Scan for the cell matching the given text and deliver its [x, y] coordinate at center. 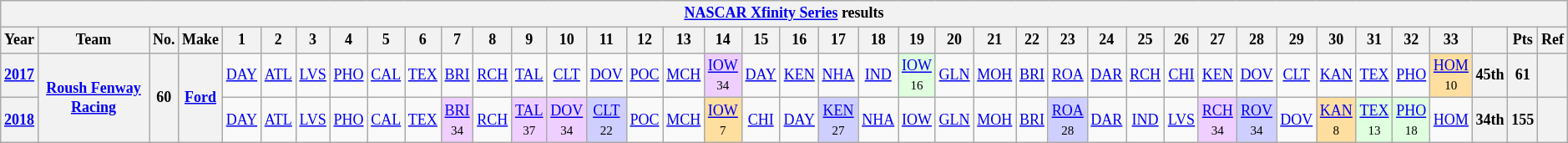
Team [94, 40]
21 [995, 40]
155 [1523, 120]
13 [684, 40]
14 [723, 40]
BRI34 [458, 120]
33 [1451, 40]
2 [278, 40]
23 [1067, 40]
29 [1297, 40]
NASCAR Xfinity Series results [784, 13]
Roush Fenway Racing [94, 97]
2018 [20, 120]
PHO18 [1411, 120]
60 [164, 97]
61 [1523, 75]
27 [1217, 40]
ROA28 [1067, 120]
19 [917, 40]
26 [1181, 40]
18 [878, 40]
10 [567, 40]
8 [493, 40]
IOW7 [723, 120]
32 [1411, 40]
6 [422, 40]
KAN [1336, 75]
KAN8 [1336, 120]
31 [1374, 40]
28 [1257, 40]
9 [529, 40]
16 [799, 40]
2017 [20, 75]
30 [1336, 40]
7 [458, 40]
Make [200, 40]
11 [606, 40]
IOW34 [723, 75]
IOW [917, 120]
HOM10 [1451, 75]
Ref [1553, 40]
ROA [1067, 75]
15 [761, 40]
No. [164, 40]
Pts [1523, 40]
24 [1107, 40]
45th [1490, 75]
25 [1146, 40]
4 [349, 40]
ROV34 [1257, 120]
34th [1490, 120]
TAL37 [529, 120]
22 [1032, 40]
17 [838, 40]
DOV34 [567, 120]
RCH34 [1217, 120]
5 [386, 40]
1 [241, 40]
KEN27 [838, 120]
Year [20, 40]
3 [312, 40]
CLT22 [606, 120]
HOM [1451, 120]
Ford [200, 97]
20 [954, 40]
12 [645, 40]
TEX13 [1374, 120]
TAL [529, 75]
IOW16 [917, 75]
